From the cell containing the given text, extract its center point as (X, Y) coordinate. 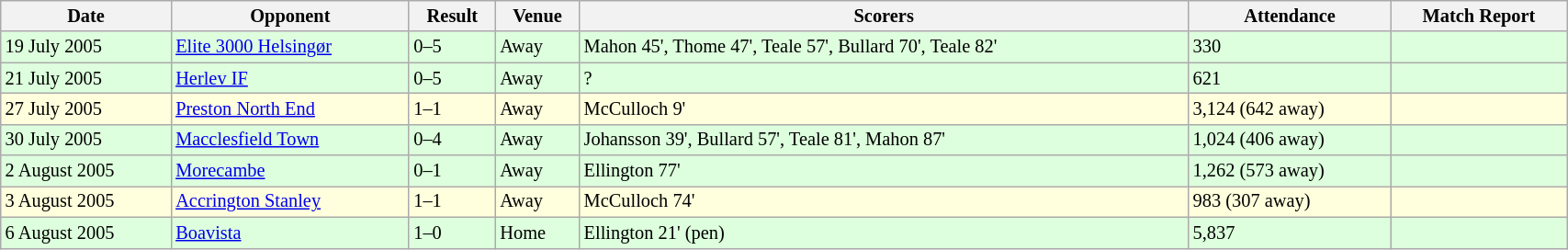
5,837 (1290, 233)
0–1 (452, 171)
Venue (536, 16)
Home (536, 233)
27 July 2005 (86, 108)
621 (1290, 78)
1–0 (452, 233)
Macclesfield Town (290, 140)
Scorers (884, 16)
Match Report (1479, 16)
Elite 3000 Helsingør (290, 47)
0–4 (452, 140)
Mahon 45', Thome 47', Teale 57', Bullard 70', Teale 82' (884, 47)
Ellington 77' (884, 171)
330 (1290, 47)
Johansson 39', Bullard 57', Teale 81', Mahon 87' (884, 140)
1,262 (573 away) (1290, 171)
McCulloch 74' (884, 201)
Date (86, 16)
6 August 2005 (86, 233)
Attendance (1290, 16)
Result (452, 16)
Ellington 21' (pen) (884, 233)
Herlev IF (290, 78)
3,124 (642 away) (1290, 108)
3 August 2005 (86, 201)
McCulloch 9' (884, 108)
Accrington Stanley (290, 201)
Boavista (290, 233)
Morecambe (290, 171)
2 August 2005 (86, 171)
Preston North End (290, 108)
19 July 2005 (86, 47)
30 July 2005 (86, 140)
1,024 (406 away) (1290, 140)
21 July 2005 (86, 78)
? (884, 78)
983 (307 away) (1290, 201)
Opponent (290, 16)
